Search for the cell housing the specified text and yield its [X, Y] center coordinate. 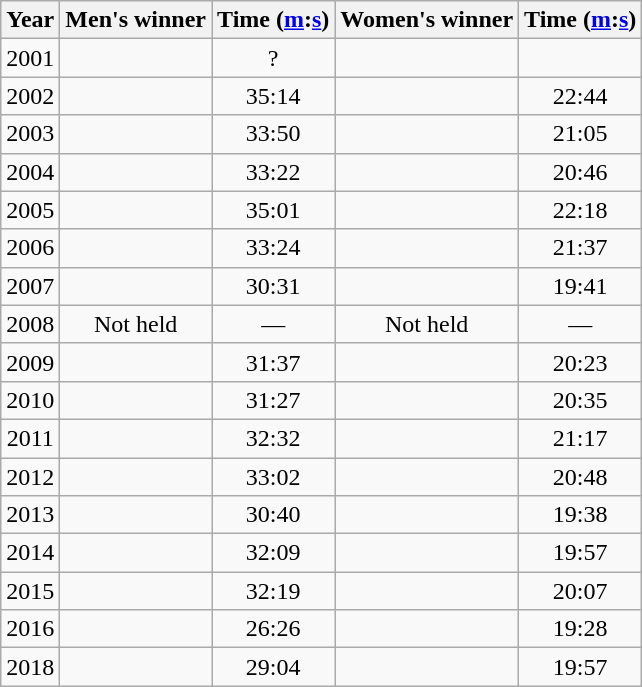
2018 [30, 667]
2004 [30, 172]
33:02 [274, 477]
21:05 [580, 134]
33:22 [274, 172]
19:28 [580, 629]
29:04 [274, 667]
2015 [30, 591]
35:14 [274, 96]
20:46 [580, 172]
2007 [30, 286]
19:41 [580, 286]
2005 [30, 210]
21:17 [580, 438]
2011 [30, 438]
2013 [30, 515]
2003 [30, 134]
20:07 [580, 591]
35:01 [274, 210]
2001 [30, 58]
Year [30, 20]
21:37 [580, 248]
Men's winner [136, 20]
30:40 [274, 515]
? [274, 58]
2012 [30, 477]
20:48 [580, 477]
2014 [30, 553]
20:35 [580, 400]
32:19 [274, 591]
Women's winner [427, 20]
19:38 [580, 515]
33:24 [274, 248]
30:31 [274, 286]
2016 [30, 629]
2002 [30, 96]
31:27 [274, 400]
2009 [30, 362]
20:23 [580, 362]
31:37 [274, 362]
2008 [30, 324]
32:09 [274, 553]
2006 [30, 248]
22:44 [580, 96]
22:18 [580, 210]
26:26 [274, 629]
32:32 [274, 438]
2010 [30, 400]
33:50 [274, 134]
